Provide the [x, y] coordinate of the cell's center where the given text is located.  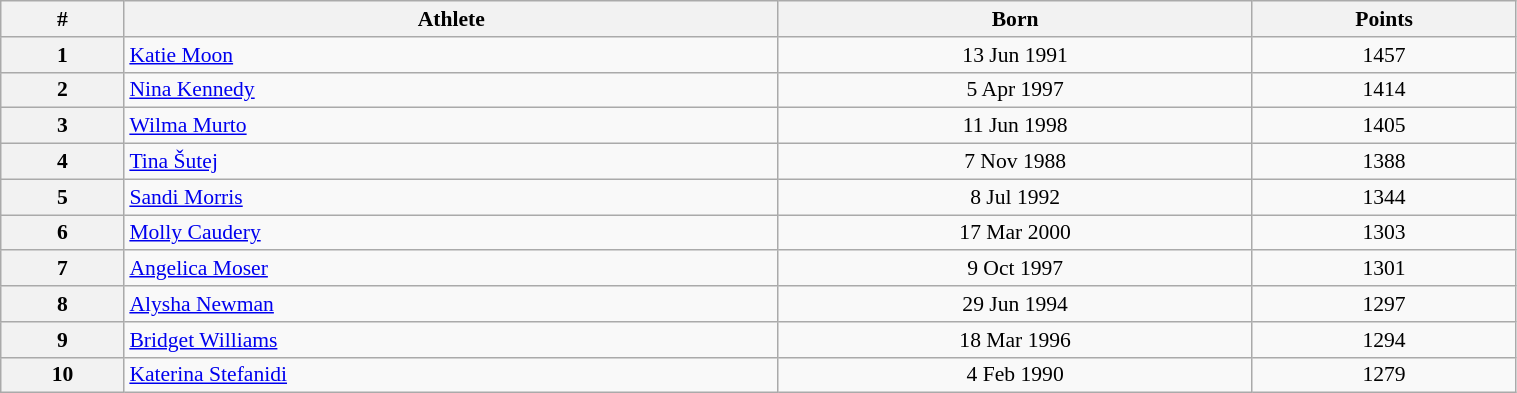
Katie Moon [451, 55]
1294 [1384, 340]
1297 [1384, 304]
Tina Šutej [451, 162]
4 Feb 1990 [1015, 375]
1388 [1384, 162]
Molly Caudery [451, 233]
5 Apr 1997 [1015, 90]
Sandi Morris [451, 197]
7 Nov 1988 [1015, 162]
1301 [1384, 269]
2 [63, 90]
6 [63, 233]
29 Jun 1994 [1015, 304]
11 Jun 1998 [1015, 126]
Nina Kennedy [451, 90]
5 [63, 197]
Wilma Murto [451, 126]
3 [63, 126]
1414 [1384, 90]
1405 [1384, 126]
Alysha Newman [451, 304]
Points [1384, 19]
9 [63, 340]
18 Mar 1996 [1015, 340]
9 Oct 1997 [1015, 269]
17 Mar 2000 [1015, 233]
8 [63, 304]
13 Jun 1991 [1015, 55]
1344 [1384, 197]
1457 [1384, 55]
Born [1015, 19]
7 [63, 269]
Katerina Stefanidi [451, 375]
1279 [1384, 375]
# [63, 19]
4 [63, 162]
1303 [1384, 233]
8 Jul 1992 [1015, 197]
1 [63, 55]
Athlete [451, 19]
Angelica Moser [451, 269]
10 [63, 375]
Bridget Williams [451, 340]
